Return the (X, Y) coordinate for the center point of the cell that contains the specified text.  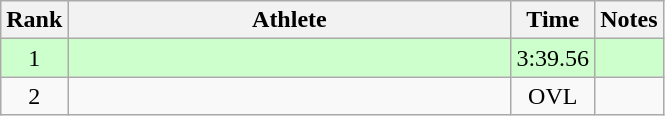
Athlete (290, 20)
1 (34, 58)
3:39.56 (553, 58)
OVL (553, 96)
Notes (629, 20)
Rank (34, 20)
2 (34, 96)
Time (553, 20)
